Detect which cell encompasses the target text, then output its (x, y) center coordinate. 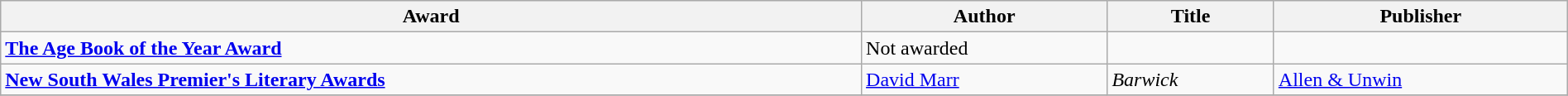
New South Wales Premier's Literary Awards (432, 79)
Allen & Unwin (1421, 79)
Publisher (1421, 17)
Author (984, 17)
Award (432, 17)
The Age Book of the Year Award (432, 48)
Not awarded (984, 48)
David Marr (984, 79)
Title (1191, 17)
Barwick (1191, 79)
